Pinpoint the cell where the given text exists, returning its [X, Y] midpoint coordinate. 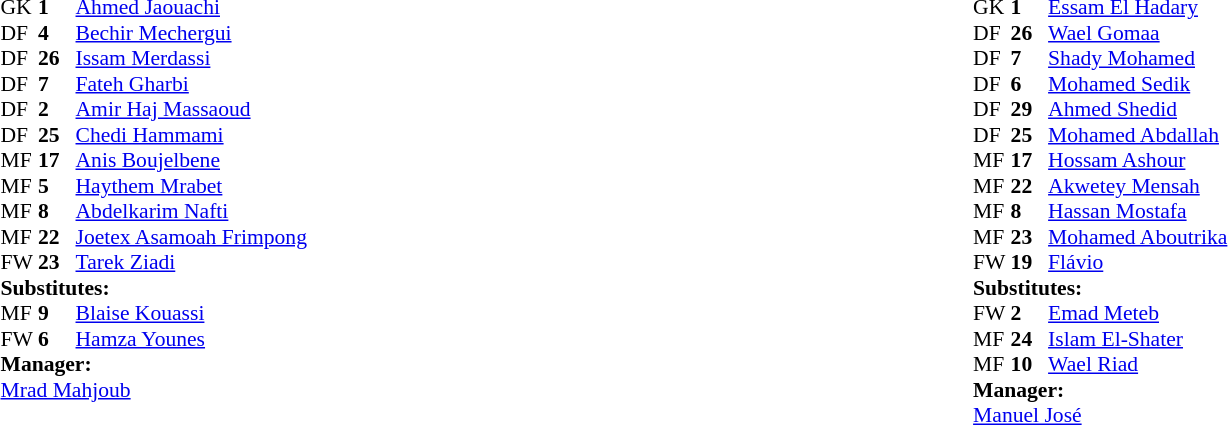
Akwetey Mensah [1138, 186]
Chedi Hammami [192, 135]
19 [1030, 263]
9 [57, 313]
Mohamed Abdallah [1138, 135]
Amir Haj Massaoud [192, 109]
Shady Mohamed [1138, 59]
Mohamed Aboutrika [1138, 237]
Issam Merdassi [192, 59]
Fateh Gharbi [192, 84]
Flávio [1138, 263]
29 [1030, 109]
Islam El-Shater [1138, 339]
Hossam Ashour [1138, 161]
Joetex Asamoah Frimpong [192, 237]
Tarek Ziadi [192, 263]
Anis Boujelbene [192, 161]
10 [1030, 365]
Haythem Mrabet [192, 186]
24 [1030, 339]
Blaise Kouassi [192, 313]
Ahmed Shedid [1138, 109]
5 [57, 186]
Emad Meteb [1138, 313]
Hassan Mostafa [1138, 211]
Bechir Mechergui [192, 33]
Mohamed Sedik [1138, 84]
Abdelkarim Nafti [192, 211]
Hamza Younes [192, 339]
4 [57, 33]
Wael Riad [1138, 365]
Mrad Mahjoub [154, 390]
Wael Gomaa [1138, 33]
